Return (X, Y) of the center of cell containing provided text 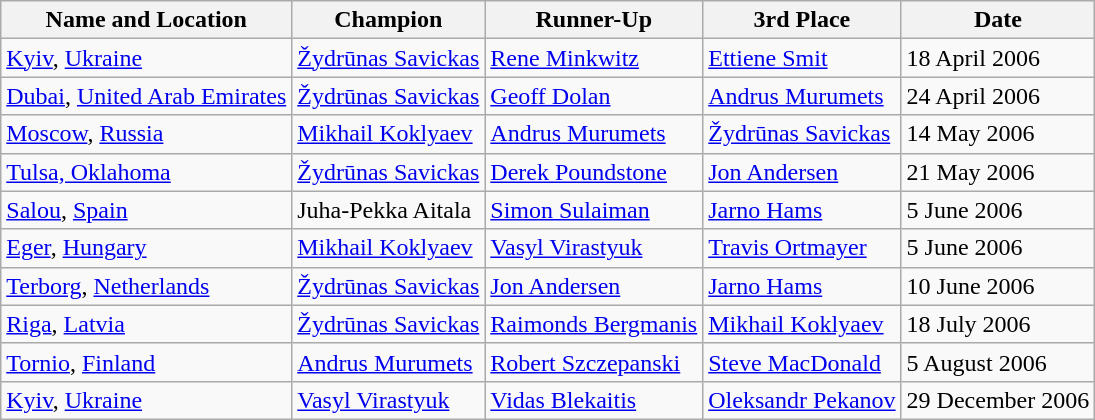
Runner-Up (594, 20)
Terborg, Netherlands (146, 286)
Juha-Pekka Aitala (388, 210)
Name and Location (146, 20)
Raimonds Bergmanis (594, 324)
Tulsa, Oklahoma (146, 172)
Robert Szczepanski (594, 362)
Salou, Spain (146, 210)
Rene Minkwitz (594, 58)
18 July 2006 (998, 324)
Date (998, 20)
14 May 2006 (998, 134)
Champion (388, 20)
Simon Sulaiman (594, 210)
24 April 2006 (998, 96)
21 May 2006 (998, 172)
10 June 2006 (998, 286)
5 August 2006 (998, 362)
3rd Place (802, 20)
Tornio, Finland (146, 362)
18 April 2006 (998, 58)
Derek Poundstone (594, 172)
Riga, Latvia (146, 324)
Eger, Hungary (146, 248)
Dubai, United Arab Emirates (146, 96)
Travis Ortmayer (802, 248)
Moscow, Russia (146, 134)
Vidas Blekaitis (594, 400)
Steve MacDonald (802, 362)
Oleksandr Pekanov (802, 400)
29 December 2006 (998, 400)
Ettiene Smit (802, 58)
Geoff Dolan (594, 96)
